Return the (X, Y) coordinate for the center point of the cell that contains the specified text.  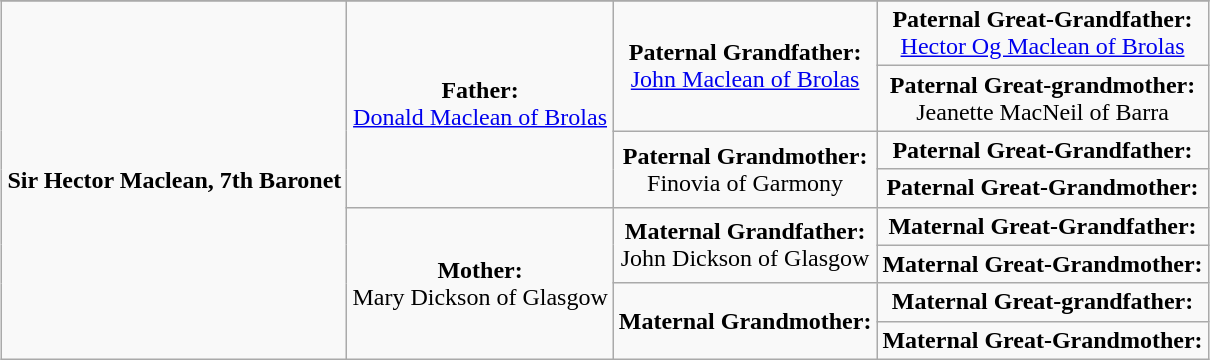
Maternal Great-Grandfather: (1042, 226)
Paternal Great-Grandfather: (1042, 150)
Maternal Great-grandfather: (1042, 302)
Maternal Grandfather:John Dickson of Glasgow (745, 245)
Paternal Grandmother:Finovia of Garmony (745, 169)
Paternal Great-Grandfather:Hector Og Maclean of Brolas (1042, 34)
Mother:Mary Dickson of Glasgow (480, 283)
Paternal Grandfather:John Maclean of Brolas (745, 66)
Sir Hector Maclean, 7th Baronet (174, 180)
Father:Donald Maclean of Brolas (480, 104)
Paternal Great-Grandmother: (1042, 188)
Maternal Grandmother: (745, 321)
Paternal Great-grandmother:Jeanette MacNeil of Barra (1042, 98)
